Scan for the cell matching the given text and deliver its (x, y) coordinate at center. 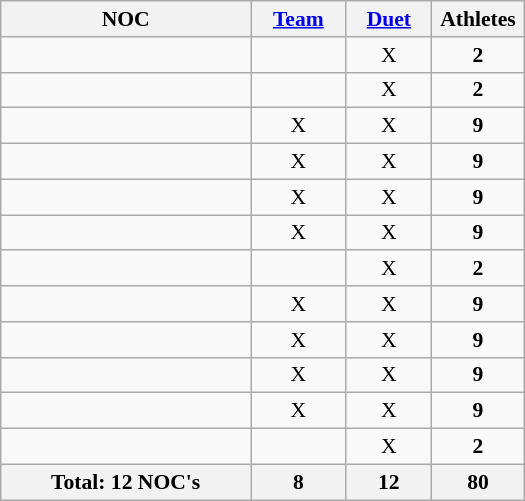
12 (389, 482)
Total: 12 NOC's (126, 482)
Team (299, 19)
80 (478, 482)
NOC (126, 19)
Athletes (478, 19)
Duet (389, 19)
8 (299, 482)
